Provide the (x, y) coordinate of the cell's center where the given text is located.  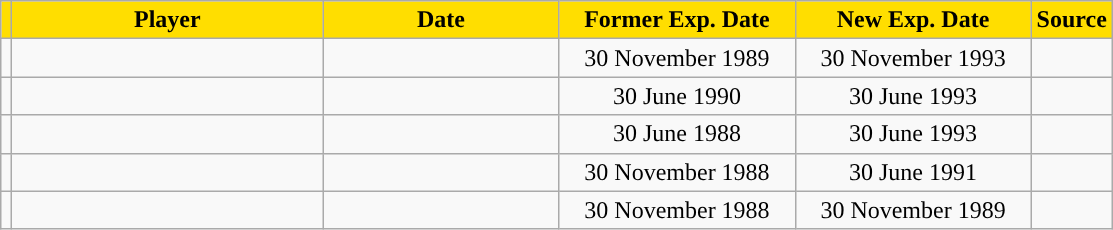
30 June 1991 (913, 172)
Source (1072, 20)
Date (441, 20)
30 June 1990 (677, 96)
30 November 1993 (913, 58)
30 June 1988 (677, 134)
Former Exp. Date (677, 20)
Player (168, 20)
New Exp. Date (913, 20)
